Pinpoint the cell where the given text exists, returning its (x, y) midpoint coordinate. 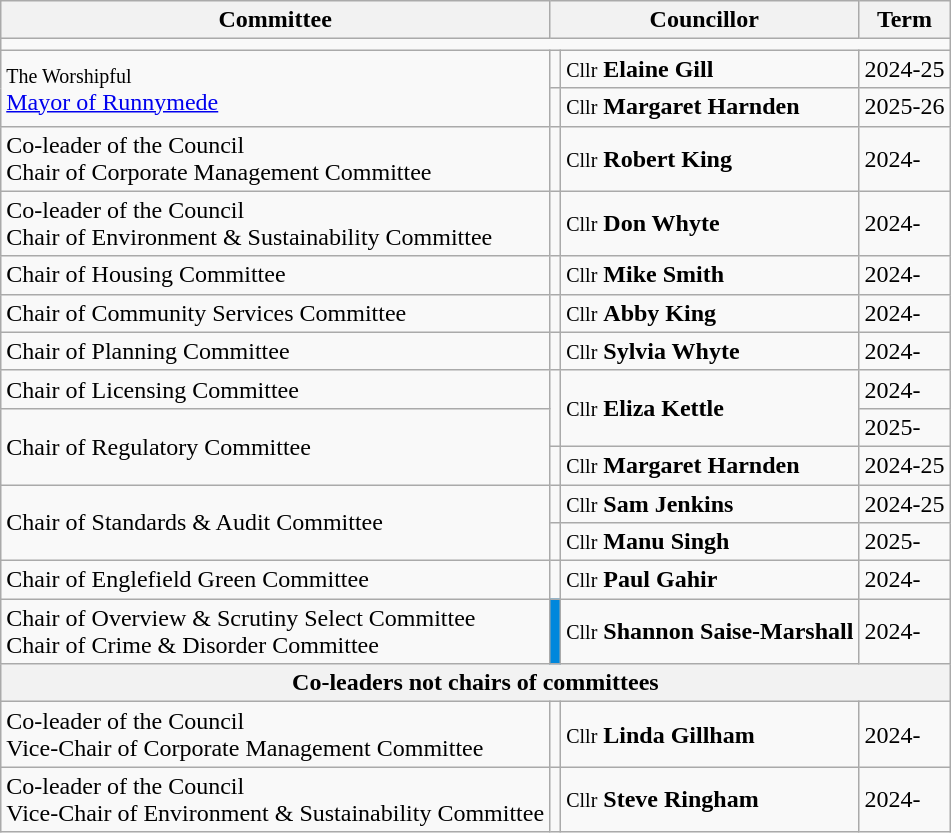
Cllr Linda Gillham (710, 734)
Cllr Robert King (710, 158)
Term (904, 20)
Chair of Regulatory Committee (276, 446)
Cllr Paul Gahir (710, 580)
Chair of Englefield Green Committee (276, 580)
Co-leaders not chairs of committees (476, 683)
2025-26 (904, 107)
The WorshipfulMayor of Runnymede (276, 88)
Cllr Abby King (710, 313)
Cllr Manu Singh (710, 542)
Cllr Sam Jenkins (710, 503)
Cllr Eliza Kettle (710, 408)
Chair of Housing Committee (276, 275)
Cllr Elaine Gill (710, 69)
Chair of Community Services Committee (276, 313)
Cllr Mike Smith (710, 275)
Committee (276, 20)
Cllr Don Whyte (710, 224)
Chair of Standards & Audit Committee (276, 522)
Cllr Steve Ringham (710, 800)
Chair of Licensing Committee (276, 389)
Chair of Overview & Scrutiny Select CommitteeChair of Crime & Disorder Committee (276, 632)
Co-leader of the CouncilVice-Chair of Corporate Management Committee (276, 734)
Co-leader of the CouncilChair of Corporate Management Committee (276, 158)
Cllr Sylvia Whyte (710, 351)
Councillor (704, 20)
Co-leader of the CouncilVice-Chair of Environment & Sustainability Committee (276, 800)
Co-leader of the CouncilChair of Environment & Sustainability Committee (276, 224)
Cllr Shannon Saise-Marshall (710, 632)
Chair of Planning Committee (276, 351)
